Search for the cell housing the specified text and yield its [x, y] center coordinate. 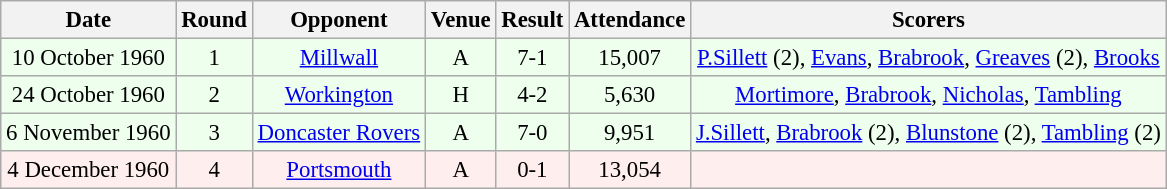
Millwall [338, 58]
4 [214, 170]
Doncaster Rovers [338, 133]
Scorers [929, 20]
Attendance [630, 20]
J.Sillett, Brabrook (2), Blunstone (2), Tambling (2) [929, 133]
1 [214, 58]
9,951 [630, 133]
Round [214, 20]
7-0 [532, 133]
4-2 [532, 95]
3 [214, 133]
Opponent [338, 20]
Date [88, 20]
Venue [460, 20]
0-1 [532, 170]
24 October 1960 [88, 95]
P.Sillett (2), Evans, Brabrook, Greaves (2), Brooks [929, 58]
Result [532, 20]
Portsmouth [338, 170]
Workington [338, 95]
7-1 [532, 58]
Mortimore, Brabrook, Nicholas, Tambling [929, 95]
H [460, 95]
2 [214, 95]
4 December 1960 [88, 170]
5,630 [630, 95]
10 October 1960 [88, 58]
15,007 [630, 58]
6 November 1960 [88, 133]
13,054 [630, 170]
